Provide the [x, y] coordinate of the cell's center where the given text is located.  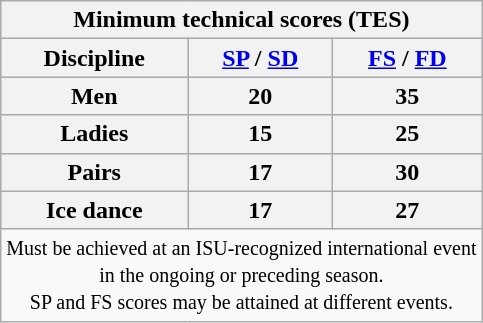
35 [408, 96]
20 [260, 96]
Must be achieved at an ISU-recognized international event in the ongoing or preceding season. SP and FS scores may be attained at different events. [242, 275]
30 [408, 172]
Discipline [94, 58]
Ice dance [94, 210]
Minimum technical scores (TES) [242, 20]
Ladies [94, 134]
SP / SD [260, 58]
15 [260, 134]
Men [94, 96]
27 [408, 210]
FS / FD [408, 58]
Pairs [94, 172]
25 [408, 134]
